Search for the cell housing the specified text and yield its (X, Y) center coordinate. 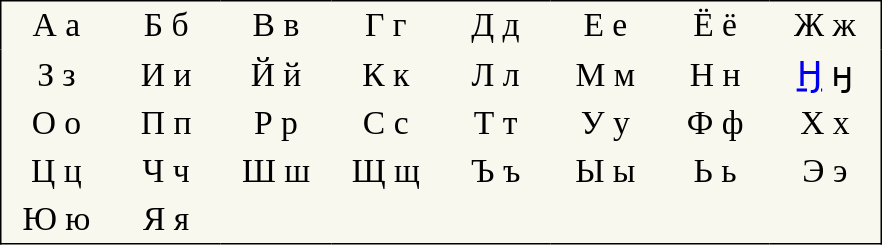
Е е (605, 26)
З з (56, 75)
Ч ч (166, 171)
Я я (166, 220)
Ы ы (605, 171)
Й й (276, 75)
Б б (166, 26)
Ж ж (826, 26)
Л л (496, 75)
Н н (715, 75)
У у (605, 123)
Ъ ъ (496, 171)
В в (276, 26)
Ӈ ӈ (826, 75)
Ф ф (715, 123)
Х х (826, 123)
Ш ш (276, 171)
М м (605, 75)
Щ щ (386, 171)
А а (56, 26)
И и (166, 75)
Ю ю (56, 220)
С с (386, 123)
Г г (386, 26)
Р р (276, 123)
Э э (826, 171)
Т т (496, 123)
К к (386, 75)
О о (56, 123)
Ь ь (715, 171)
Ё ё (715, 26)
П п (166, 123)
Ц ц (56, 171)
Д д (496, 26)
